Identify which cell holds the provided text, then report its (X, Y) central coordinate. 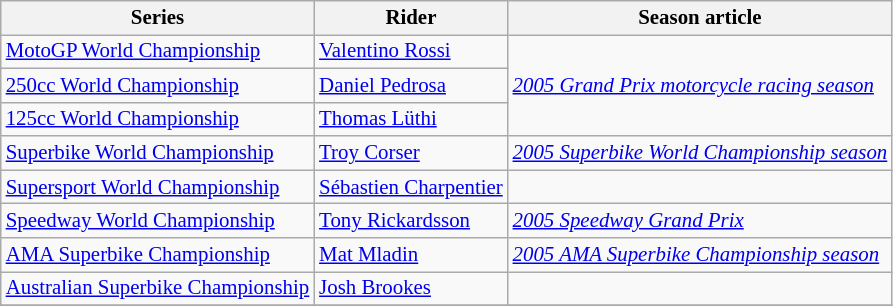
Season article (700, 18)
Troy Corser (410, 153)
Series (158, 18)
Josh Brookes (410, 288)
Supersport World Championship (158, 187)
Rider (410, 18)
125cc World Championship (158, 119)
250cc World Championship (158, 85)
MotoGP World Championship (158, 51)
2005 Superbike World Championship season (700, 153)
Tony Rickardsson (410, 221)
Mat Mladin (410, 255)
Sébastien Charpentier (410, 187)
AMA Superbike Championship (158, 255)
Valentino Rossi (410, 51)
Thomas Lüthi (410, 119)
2005 AMA Superbike Championship season (700, 255)
Daniel Pedrosa (410, 85)
2005 Speedway Grand Prix (700, 221)
Speedway World Championship (158, 221)
2005 Grand Prix motorcycle racing season (700, 85)
Superbike World Championship (158, 153)
Australian Superbike Championship (158, 288)
